Return [x, y] of the center of cell containing provided text 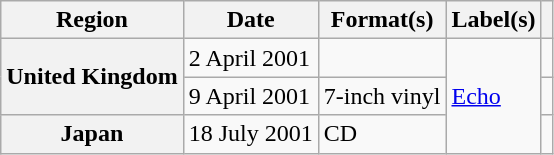
Region [92, 20]
7-inch vinyl [382, 96]
9 April 2001 [250, 96]
2 April 2001 [250, 58]
Japan [92, 134]
United Kingdom [92, 77]
Echo [494, 96]
18 July 2001 [250, 134]
Format(s) [382, 20]
Label(s) [494, 20]
Date [250, 20]
CD [382, 134]
